Output the [X, Y] coordinate of the center of the cell containing the given text.  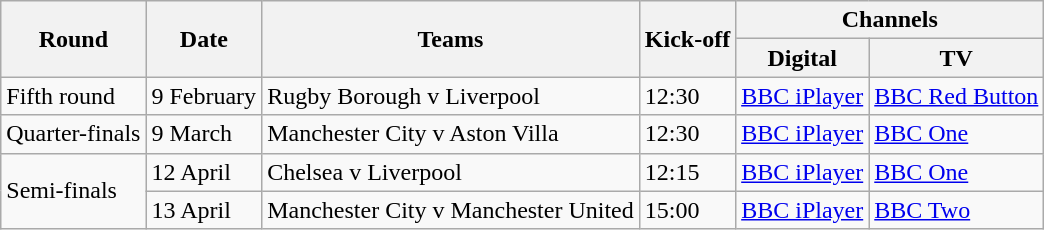
Channels [890, 20]
BBC Two [956, 210]
Round [74, 39]
Quarter-finals [74, 134]
Semi-finals [74, 191]
Fifth round [74, 96]
15:00 [687, 210]
Chelsea v Liverpool [451, 172]
12 April [204, 172]
9 February [204, 96]
12:15 [687, 172]
Manchester City v Aston Villa [451, 134]
BBC Red Button [956, 96]
Manchester City v Manchester United [451, 210]
TV [956, 58]
Rugby Borough v Liverpool [451, 96]
Teams [451, 39]
13 April [204, 210]
Digital [802, 58]
9 March [204, 134]
Kick-off [687, 39]
Date [204, 39]
